Output the [x, y] coordinate of the center of the cell containing the given text.  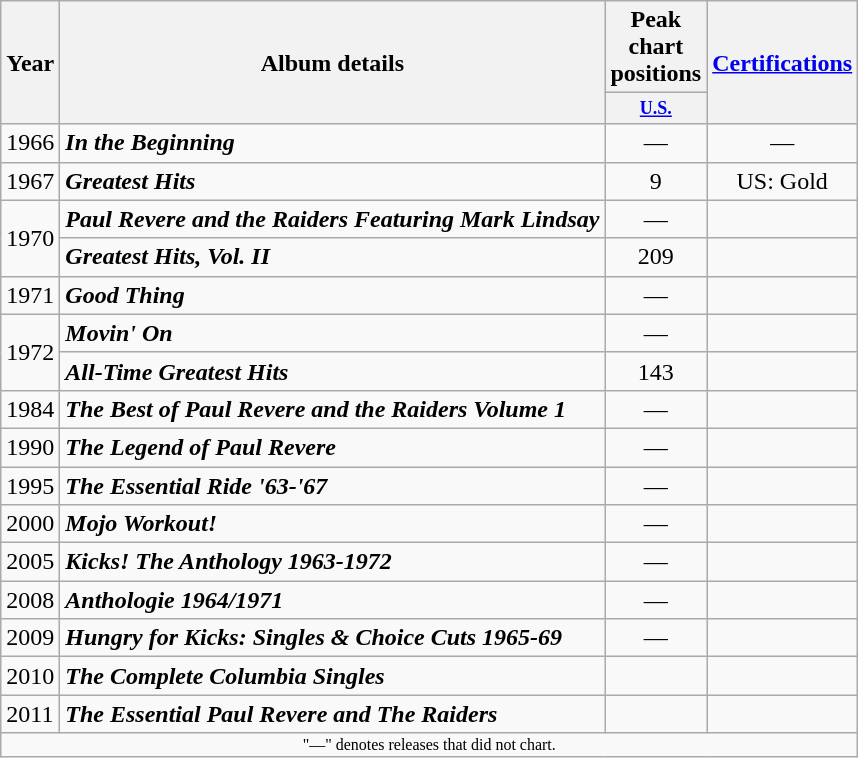
Peak chart positions [656, 47]
1966 [30, 143]
Paul Revere and the Raiders Featuring Mark Lindsay [332, 219]
2005 [30, 562]
Album details [332, 62]
209 [656, 257]
2011 [30, 714]
1995 [30, 486]
Anthologie 1964/1971 [332, 600]
Hungry for Kicks: Singles & Choice Cuts 1965-69 [332, 638]
143 [656, 371]
The Complete Columbia Singles [332, 676]
9 [656, 181]
1990 [30, 447]
US: Gold [782, 181]
The Best of Paul Revere and the Raiders Volume 1 [332, 409]
Year [30, 62]
1970 [30, 238]
2010 [30, 676]
1971 [30, 295]
"—" denotes releases that did not chart. [430, 745]
The Essential Ride '63-'67 [332, 486]
Movin' On [332, 333]
Greatest Hits, Vol. II [332, 257]
1967 [30, 181]
Kicks! The Anthology 1963-1972 [332, 562]
1984 [30, 409]
2000 [30, 524]
2009 [30, 638]
All-Time Greatest Hits [332, 371]
Certifications [782, 62]
Good Thing [332, 295]
In the Beginning [332, 143]
The Essential Paul Revere and The Raiders [332, 714]
The Legend of Paul Revere [332, 447]
2008 [30, 600]
Mojo Workout! [332, 524]
U.S. [656, 108]
1972 [30, 352]
Greatest Hits [332, 181]
